Scan for the cell matching the given text and deliver its (x, y) coordinate at center. 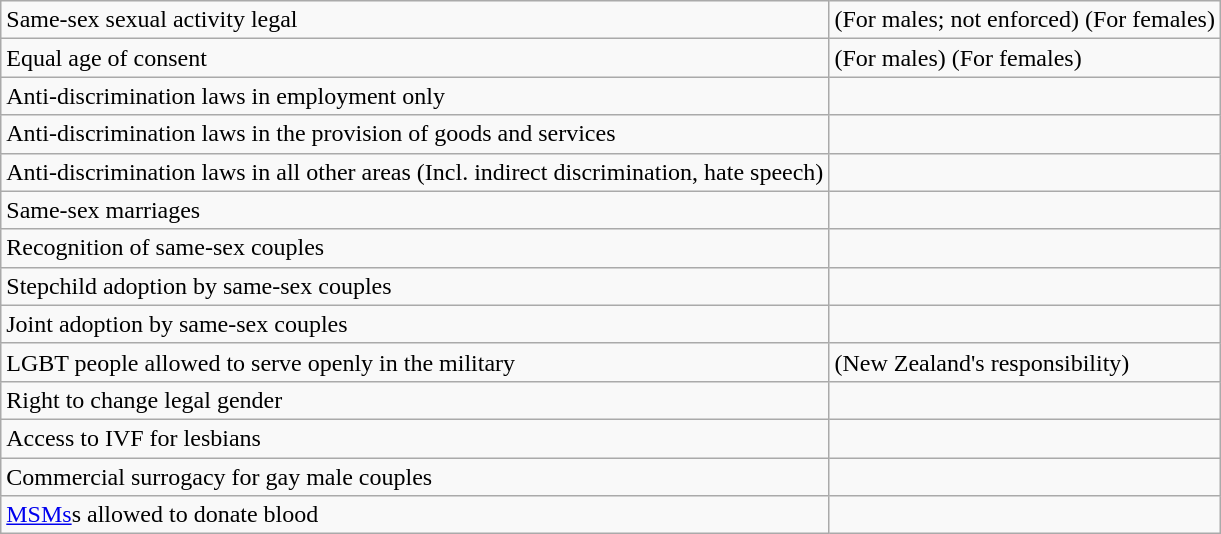
Same-sex sexual activity legal (415, 20)
Recognition of same-sex couples (415, 248)
Commercial surrogacy for gay male couples (415, 477)
Anti-discrimination laws in employment only (415, 96)
Anti-discrimination laws in the provision of goods and services (415, 134)
Access to IVF for lesbians (415, 438)
MSMss allowed to donate blood (415, 515)
Same-sex marriages (415, 210)
LGBT people allowed to serve openly in the military (415, 362)
Stepchild adoption by same-sex couples (415, 286)
(For males) (For females) (1025, 58)
Equal age of consent (415, 58)
(New Zealand's responsibility) (1025, 362)
(For males; not enforced) (For females) (1025, 20)
Anti-discrimination laws in all other areas (Incl. indirect discrimination, hate speech) (415, 172)
Joint adoption by same-sex couples (415, 324)
Right to change legal gender (415, 400)
